From the cell containing the given text, extract its center point as [x, y] coordinate. 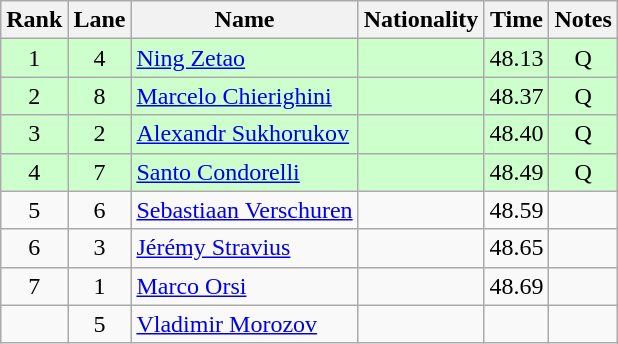
Marcelo Chierighini [244, 96]
48.37 [516, 96]
48.69 [516, 286]
Sebastiaan Verschuren [244, 210]
48.40 [516, 134]
Marco Orsi [244, 286]
Alexandr Sukhorukov [244, 134]
Santo Condorelli [244, 172]
Vladimir Morozov [244, 324]
Time [516, 20]
48.49 [516, 172]
48.59 [516, 210]
Ning Zetao [244, 58]
8 [100, 96]
Notes [583, 20]
Rank [34, 20]
48.65 [516, 248]
Jérémy Stravius [244, 248]
Nationality [421, 20]
Lane [100, 20]
48.13 [516, 58]
Name [244, 20]
